Determine the (X, Y) coordinate at the center of the cell enclosing the given text.  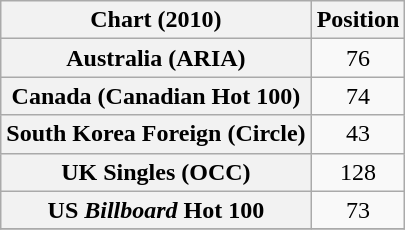
Chart (2010) (156, 20)
South Korea Foreign (Circle) (156, 134)
Position (358, 20)
43 (358, 134)
128 (358, 172)
UK Singles (OCC) (156, 172)
Australia (ARIA) (156, 58)
74 (358, 96)
76 (358, 58)
73 (358, 210)
Canada (Canadian Hot 100) (156, 96)
US Billboard Hot 100 (156, 210)
